Scan for the cell matching the given text and deliver its [X, Y] coordinate at center. 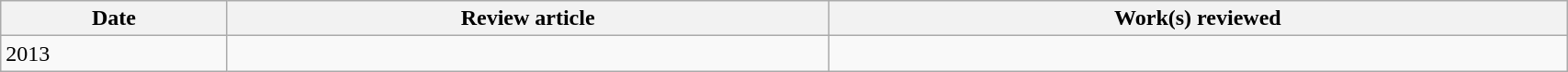
2013 [114, 54]
Work(s) reviewed [1198, 18]
Date [114, 18]
Review article [527, 18]
